Locate the cell with the specified text and output its [x, y] center coordinate. 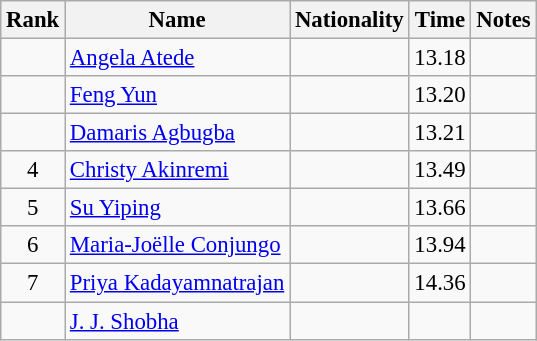
13.66 [440, 208]
13.18 [440, 58]
Name [178, 20]
Feng Yun [178, 95]
13.94 [440, 245]
14.36 [440, 283]
Time [440, 20]
13.20 [440, 95]
7 [33, 283]
13.21 [440, 133]
Nationality [350, 20]
Damaris Agbugba [178, 133]
Priya Kadayamnatrajan [178, 283]
Notes [504, 20]
13.49 [440, 170]
Su Yiping [178, 208]
6 [33, 245]
J. J. Shobha [178, 321]
Maria-Joëlle Conjungo [178, 245]
Angela Atede [178, 58]
5 [33, 208]
Christy Akinremi [178, 170]
Rank [33, 20]
4 [33, 170]
